Extract the [X, Y] coordinate from the center of the cell holding the provided text.  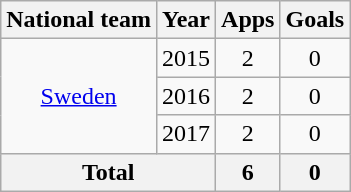
Goals [315, 20]
6 [248, 172]
Apps [248, 20]
Sweden [79, 96]
Year [186, 20]
National team [79, 20]
2016 [186, 96]
2017 [186, 134]
2015 [186, 58]
Total [108, 172]
